Detect which cell encompasses the target text, then output its [x, y] center coordinate. 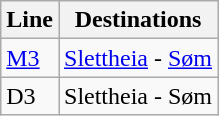
M3 [30, 58]
Destinations [138, 20]
D3 [30, 96]
Line [30, 20]
